Pinpoint the cell where the given text exists, returning its [x, y] midpoint coordinate. 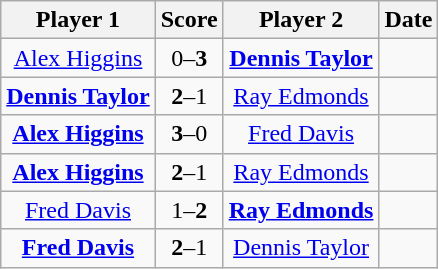
1–2 [189, 210]
Score [189, 20]
3–0 [189, 134]
Player 1 [78, 20]
0–3 [189, 58]
Player 2 [301, 20]
Date [408, 20]
